Search for the cell housing the specified text and yield its (x, y) center coordinate. 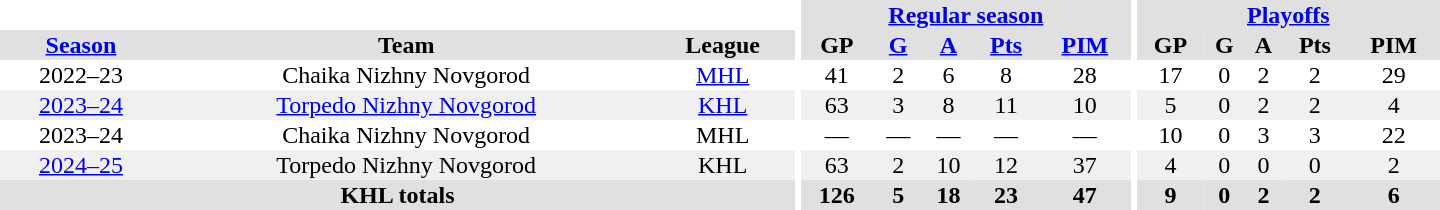
9 (1171, 195)
18 (948, 195)
12 (1006, 165)
126 (838, 195)
League (722, 45)
29 (1394, 75)
37 (1085, 165)
47 (1085, 195)
Season (81, 45)
2022–23 (81, 75)
Team (406, 45)
KHL totals (398, 195)
17 (1171, 75)
2024–25 (81, 165)
22 (1394, 135)
28 (1085, 75)
Regular season (966, 15)
23 (1006, 195)
41 (838, 75)
11 (1006, 105)
Playoffs (1288, 15)
